For the text-containing cell, return its midpoint in [X, Y] coordinate format. 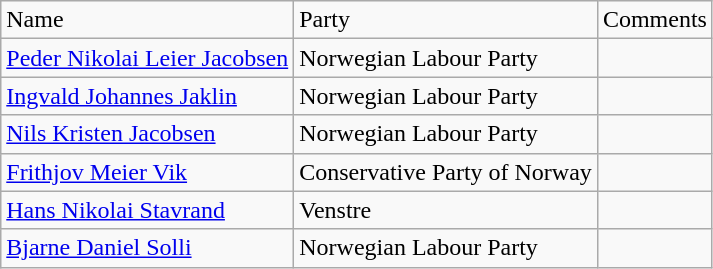
Ingvald Johannes Jaklin [148, 96]
Comments [654, 20]
Party [446, 20]
Venstre [446, 210]
Frithjov Meier Vik [148, 172]
Hans Nikolai Stavrand [148, 210]
Nils Kristen Jacobsen [148, 134]
Peder Nikolai Leier Jacobsen [148, 58]
Name [148, 20]
Conservative Party of Norway [446, 172]
Bjarne Daniel Solli [148, 248]
